Capture the cell that displays the provided text and extract its [x, y] central coordinate. 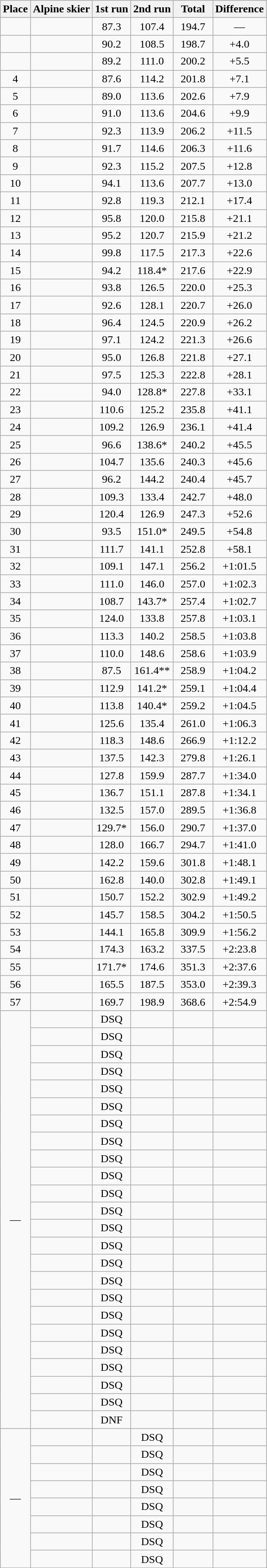
114.2 [152, 79]
95.0 [112, 357]
141.2* [152, 688]
257.4 [193, 601]
117.5 [152, 253]
+28.1 [240, 375]
235.8 [193, 410]
+45.6 [240, 462]
+54.8 [240, 532]
21 [16, 375]
351.3 [193, 967]
140.0 [152, 880]
4 [16, 79]
157.0 [152, 810]
+1:04.2 [240, 671]
94.2 [112, 270]
163.2 [152, 949]
124.5 [152, 323]
+12.8 [240, 166]
+1:34.0 [240, 776]
166.7 [152, 845]
258.6 [193, 653]
151.0* [152, 532]
6 [16, 113]
198.7 [193, 44]
11 [16, 200]
259.2 [193, 706]
240.2 [193, 444]
109.3 [112, 496]
140.2 [152, 636]
46 [16, 810]
212.1 [193, 200]
+1:03.8 [240, 636]
128.8* [152, 392]
+1:48.1 [240, 862]
142.3 [152, 758]
261.0 [193, 723]
113.9 [152, 131]
256.2 [193, 566]
+1:03.1 [240, 619]
47 [16, 828]
242.7 [193, 496]
144.2 [152, 479]
55 [16, 967]
204.6 [193, 113]
+2:23.8 [240, 949]
42 [16, 740]
31 [16, 549]
+1:02.3 [240, 584]
217.3 [193, 253]
174.3 [112, 949]
133.4 [152, 496]
165.5 [112, 984]
136.7 [112, 793]
114.6 [152, 148]
93.8 [112, 288]
+21.1 [240, 218]
109.1 [112, 566]
10 [16, 183]
294.7 [193, 845]
30 [16, 532]
+1:34.1 [240, 793]
+22.6 [240, 253]
302.9 [193, 897]
198.9 [152, 1002]
108.7 [112, 601]
120.4 [112, 514]
132.5 [112, 810]
302.8 [193, 880]
104.7 [112, 462]
174.6 [152, 967]
125.6 [112, 723]
206.3 [193, 148]
128.0 [112, 845]
221.3 [193, 340]
227.8 [193, 392]
14 [16, 253]
+1:01.5 [240, 566]
207.7 [193, 183]
220.7 [193, 305]
34 [16, 601]
125.2 [152, 410]
51 [16, 897]
+11.5 [240, 131]
+27.1 [240, 357]
+1:41.0 [240, 845]
+2:54.9 [240, 1002]
249.5 [193, 532]
20 [16, 357]
125.3 [152, 375]
87.5 [112, 671]
124.2 [152, 340]
215.9 [193, 236]
54 [16, 949]
2nd run [152, 9]
+9.9 [240, 113]
49 [16, 862]
144.1 [112, 932]
92.8 [112, 200]
DNF [112, 1420]
215.8 [193, 218]
97.1 [112, 340]
+1:06.3 [240, 723]
53 [16, 932]
+21.2 [240, 236]
119.3 [152, 200]
90.2 [112, 44]
7 [16, 131]
38 [16, 671]
156.0 [152, 828]
118.4* [152, 270]
201.8 [193, 79]
110.0 [112, 653]
39 [16, 688]
+26.6 [240, 340]
258.9 [193, 671]
162.8 [112, 880]
44 [16, 776]
41 [16, 723]
93.5 [112, 532]
151.1 [152, 793]
220.9 [193, 323]
113.3 [112, 636]
140.4* [152, 706]
194.7 [193, 27]
95.8 [112, 218]
257.0 [193, 584]
221.8 [193, 357]
+1:04.5 [240, 706]
112.9 [112, 688]
+1:36.8 [240, 810]
128.1 [152, 305]
+26.0 [240, 305]
87.3 [112, 27]
97.5 [112, 375]
171.7* [112, 967]
+1:12.2 [240, 740]
187.5 [152, 984]
+45.5 [240, 444]
+1:02.7 [240, 601]
217.6 [193, 270]
152.2 [152, 897]
22 [16, 392]
+7.9 [240, 96]
+1:49.1 [240, 880]
12 [16, 218]
+1:50.5 [240, 915]
252.8 [193, 549]
+1:03.9 [240, 653]
304.2 [193, 915]
96.4 [112, 323]
337.5 [193, 949]
48 [16, 845]
+26.2 [240, 323]
Difference [240, 9]
9 [16, 166]
240.3 [193, 462]
+52.6 [240, 514]
161.4** [152, 671]
+1:04.4 [240, 688]
135.4 [152, 723]
94.0 [112, 392]
37 [16, 653]
+7.1 [240, 79]
32 [16, 566]
165.8 [152, 932]
206.2 [193, 131]
28 [16, 496]
150.7 [112, 897]
301.8 [193, 862]
368.6 [193, 1002]
+17.4 [240, 200]
+1:56.2 [240, 932]
309.9 [193, 932]
Total [193, 9]
259.1 [193, 688]
126.5 [152, 288]
108.5 [152, 44]
89.0 [112, 96]
+45.7 [240, 479]
89.2 [112, 61]
111.7 [112, 549]
118.3 [112, 740]
107.4 [152, 27]
141.1 [152, 549]
19 [16, 340]
258.5 [193, 636]
33 [16, 584]
1st run [112, 9]
8 [16, 148]
200.2 [193, 61]
127.8 [112, 776]
+13.0 [240, 183]
+25.3 [240, 288]
56 [16, 984]
29 [16, 514]
Alpine skier [61, 9]
+48.0 [240, 496]
135.6 [152, 462]
126.8 [152, 357]
+22.9 [240, 270]
353.0 [193, 984]
+33.1 [240, 392]
110.6 [112, 410]
24 [16, 427]
96.2 [112, 479]
266.9 [193, 740]
142.2 [112, 862]
26 [16, 462]
146.0 [152, 584]
87.6 [112, 79]
236.1 [193, 427]
124.0 [112, 619]
96.6 [112, 444]
+1:26.1 [240, 758]
220.0 [193, 288]
50 [16, 880]
169.7 [112, 1002]
40 [16, 706]
120.0 [152, 218]
145.7 [112, 915]
+2:39.3 [240, 984]
287.8 [193, 793]
133.8 [152, 619]
158.5 [152, 915]
25 [16, 444]
+58.1 [240, 549]
35 [16, 619]
+5.5 [240, 61]
120.7 [152, 236]
52 [16, 915]
129.7* [112, 828]
Place [16, 9]
+2:37.6 [240, 967]
115.2 [152, 166]
159.9 [152, 776]
222.8 [193, 375]
18 [16, 323]
91.0 [112, 113]
+1:37.0 [240, 828]
13 [16, 236]
27 [16, 479]
240.4 [193, 479]
99.8 [112, 253]
5 [16, 96]
113.8 [112, 706]
+41.1 [240, 410]
137.5 [112, 758]
247.3 [193, 514]
279.8 [193, 758]
23 [16, 410]
143.7* [152, 601]
147.1 [152, 566]
15 [16, 270]
109.2 [112, 427]
287.7 [193, 776]
91.7 [112, 148]
290.7 [193, 828]
36 [16, 636]
92.6 [112, 305]
207.5 [193, 166]
257.8 [193, 619]
202.6 [193, 96]
+4.0 [240, 44]
43 [16, 758]
+41.4 [240, 427]
45 [16, 793]
+1:49.2 [240, 897]
289.5 [193, 810]
95.2 [112, 236]
138.6* [152, 444]
159.6 [152, 862]
17 [16, 305]
57 [16, 1002]
+11.6 [240, 148]
94.1 [112, 183]
16 [16, 288]
